Locate the cell with the specified text and output its [x, y] center coordinate. 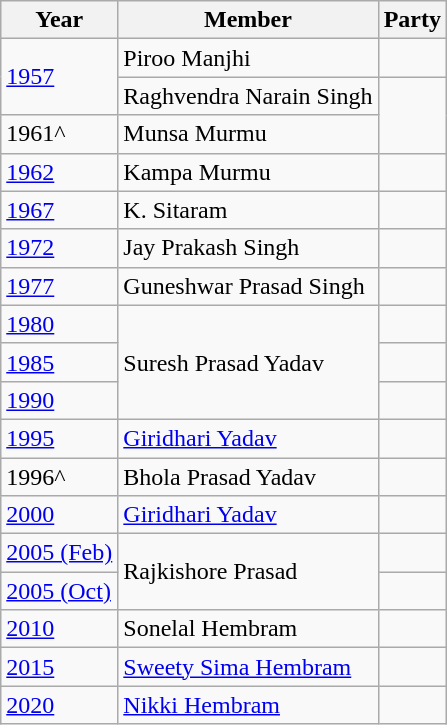
1972 [60, 248]
Suresh Prasad Yadav [248, 362]
1995 [60, 438]
Kampa Murmu [248, 172]
Party [412, 20]
Raghvendra Narain Singh [248, 96]
Member [248, 20]
2005 (Oct) [60, 591]
Jay Prakash Singh [248, 248]
2000 [60, 515]
1977 [60, 286]
Year [60, 20]
1990 [60, 400]
Sweety Sima Hembram [248, 667]
1962 [60, 172]
Guneshwar Prasad Singh [248, 286]
Sonelal Hembram [248, 629]
2015 [60, 667]
1996^ [60, 477]
Bhola Prasad Yadav [248, 477]
1967 [60, 210]
2010 [60, 629]
1961^ [60, 134]
2020 [60, 705]
K. Sitaram [248, 210]
Piroo Manjhi [248, 58]
Munsa Murmu [248, 134]
1985 [60, 362]
1957 [60, 77]
Rajkishore Prasad [248, 572]
2005 (Feb) [60, 553]
Nikki Hembram [248, 705]
1980 [60, 324]
